Search for the cell housing the specified text and yield its [x, y] center coordinate. 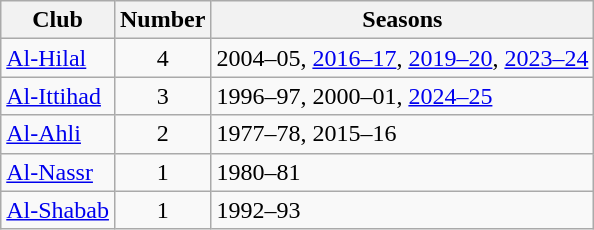
Al-Nassr [58, 172]
1980–81 [402, 172]
Al-Hilal [58, 58]
Al-Shabab [58, 210]
Number [162, 20]
1977–78, 2015–16 [402, 134]
Al-Ittihad [58, 96]
1992–93 [402, 210]
1996–97, 2000–01, 2024–25 [402, 96]
4 [162, 58]
2004–05, 2016–17, 2019–20, 2023–24 [402, 58]
Seasons [402, 20]
Club [58, 20]
3 [162, 96]
2 [162, 134]
Al-Ahli [58, 134]
